Identify which cell holds the provided text, then report its (x, y) central coordinate. 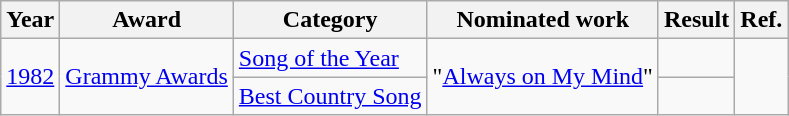
1982 (30, 77)
Grammy Awards (147, 77)
Result (696, 20)
Year (30, 20)
Nominated work (542, 20)
"Always on My Mind" (542, 77)
Award (147, 20)
Ref. (762, 20)
Song of the Year (330, 58)
Best Country Song (330, 96)
Category (330, 20)
